Pinpoint the cell where the given text exists, returning its [x, y] midpoint coordinate. 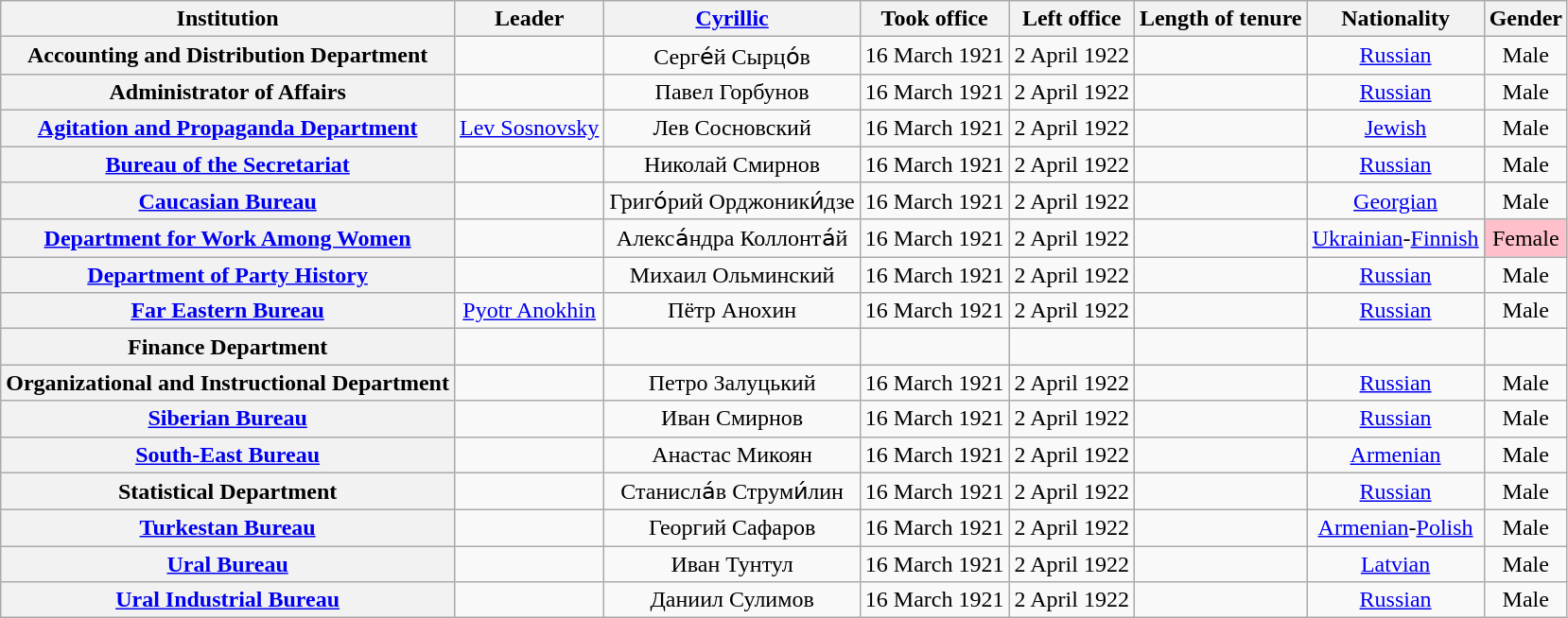
Left office [1071, 19]
Turkestan Bureau [228, 528]
Николай Смирнов [732, 163]
Даниил Сулимов [732, 600]
Павел Горбунов [732, 92]
Pyotr Anokhin [529, 311]
Administrator of Affairs [228, 92]
Bureau of the Secretariat [228, 163]
Михаил Ольминский [732, 275]
Finance Department [228, 347]
Георгий Сафаров [732, 528]
Georgian [1396, 201]
Анастас Микоян [732, 455]
Ural Industrial Bureau [228, 600]
Cyrillic [732, 19]
Петро Залуцький [732, 383]
Серге́й Сырцо́в [732, 56]
Armenian [1396, 455]
Lev Sosnovsky [529, 128]
South-East Bureau [228, 455]
Department for Work Among Women [228, 238]
Leader [529, 19]
Armenian-Polish [1396, 528]
Siberian Bureau [228, 419]
Agitation and Propaganda Department [228, 128]
Григо́рий Орджоники́дзе [732, 201]
Gender [1525, 19]
Statistical Department [228, 491]
Станисла́в Струми́лин [732, 491]
Ural Bureau [228, 564]
Пётр Анохин [732, 311]
Female [1525, 238]
Caucasian Bureau [228, 201]
Organizational and Instructional Department [228, 383]
Алекса́ндра Коллонта́й [732, 238]
Institution [228, 19]
Far Eastern Bureau [228, 311]
Nationality [1396, 19]
Ukrainian-Finnish [1396, 238]
Иван Тунтул [732, 564]
Took office [934, 19]
Accounting and Distribution Department [228, 56]
Иван Смирнов [732, 419]
Лев Сосновский [732, 128]
Length of tenure [1220, 19]
Latvian [1396, 564]
Jewish [1396, 128]
Department of Party History [228, 275]
